Output the (x, y) coordinate of the center of the cell containing the given text.  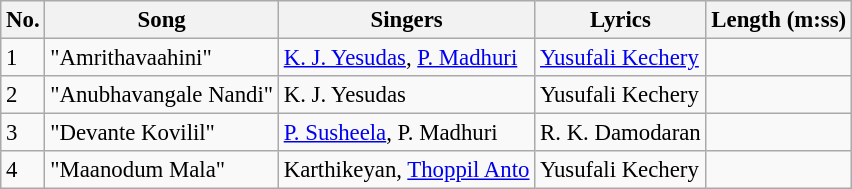
P. Susheela, P. Madhuri (406, 133)
Karthikeyan, Thoppil Anto (406, 170)
4 (23, 170)
"Amrithavaahini" (162, 58)
R. K. Damodaran (620, 133)
K. J. Yesudas (406, 95)
Lyrics (620, 20)
1 (23, 58)
2 (23, 95)
Length (m:ss) (778, 20)
3 (23, 133)
"Anubhavangale Nandi" (162, 95)
"Devante Kovilil" (162, 133)
No. (23, 20)
Song (162, 20)
Singers (406, 20)
"Maanodum Mala" (162, 170)
K. J. Yesudas, P. Madhuri (406, 58)
